Identify which cell holds the provided text, then report its [x, y] central coordinate. 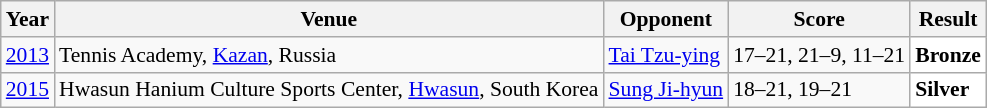
2013 [28, 55]
Year [28, 19]
Score [819, 19]
18–21, 19–21 [819, 90]
Venue [328, 19]
Tai Tzu-ying [666, 55]
Result [948, 19]
Sung Ji-hyun [666, 90]
Bronze [948, 55]
Opponent [666, 19]
2015 [28, 90]
Silver [948, 90]
Tennis Academy, Kazan, Russia [328, 55]
Hwasun Hanium Culture Sports Center, Hwasun, South Korea [328, 90]
17–21, 21–9, 11–21 [819, 55]
